Scan for the cell matching the given text and deliver its (x, y) coordinate at center. 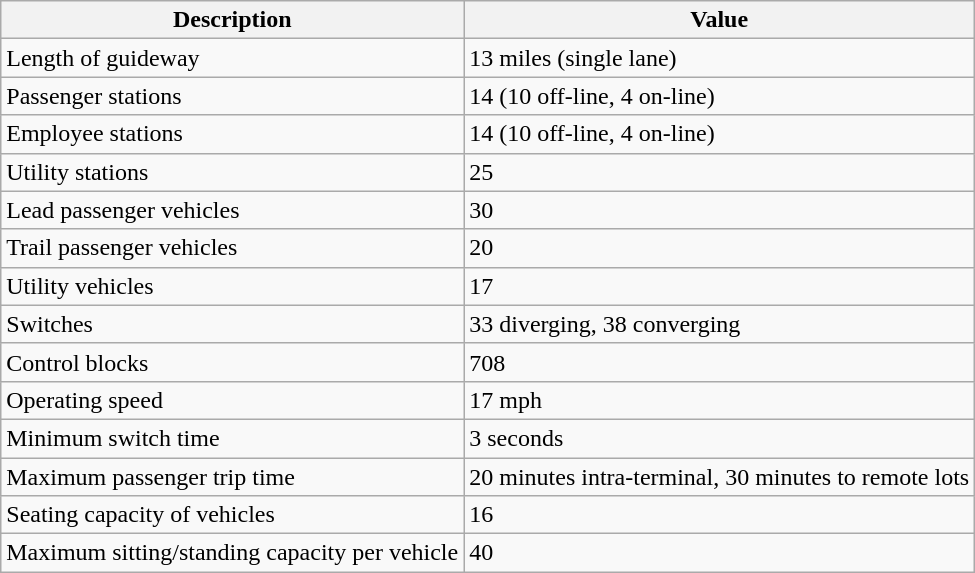
Control blocks (232, 362)
Seating capacity of vehicles (232, 515)
33 diverging, 38 converging (720, 324)
13 miles (single lane) (720, 58)
Maximum sitting/standing capacity per vehicle (232, 553)
Utility vehicles (232, 286)
Minimum switch time (232, 438)
17 mph (720, 400)
40 (720, 553)
Maximum passenger trip time (232, 477)
30 (720, 210)
20 (720, 248)
Passenger stations (232, 96)
Lead passenger vehicles (232, 210)
3 seconds (720, 438)
16 (720, 515)
Trail passenger vehicles (232, 248)
17 (720, 286)
20 minutes intra-terminal, 30 minutes to remote lots (720, 477)
Description (232, 20)
25 (720, 172)
Value (720, 20)
Switches (232, 324)
Employee stations (232, 134)
Utility stations (232, 172)
708 (720, 362)
Length of guideway (232, 58)
Operating speed (232, 400)
